Output the (X, Y) coordinate of the center of the cell containing the given text.  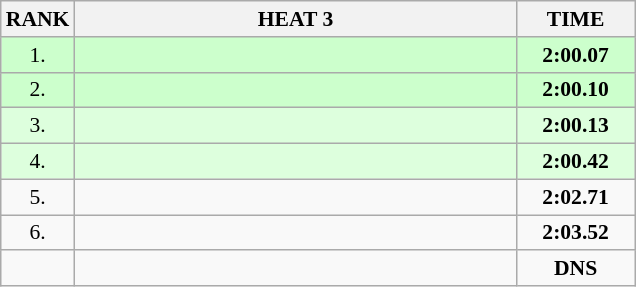
TIME (576, 19)
2:00.07 (576, 55)
2:02.71 (576, 197)
2:00.42 (576, 162)
2:03.52 (576, 233)
5. (38, 197)
3. (38, 126)
4. (38, 162)
1. (38, 55)
6. (38, 233)
2. (38, 90)
DNS (576, 269)
HEAT 3 (295, 19)
2:00.10 (576, 90)
RANK (38, 19)
2:00.13 (576, 126)
